Extract the (X, Y) coordinate from the center of the cell holding the provided text.  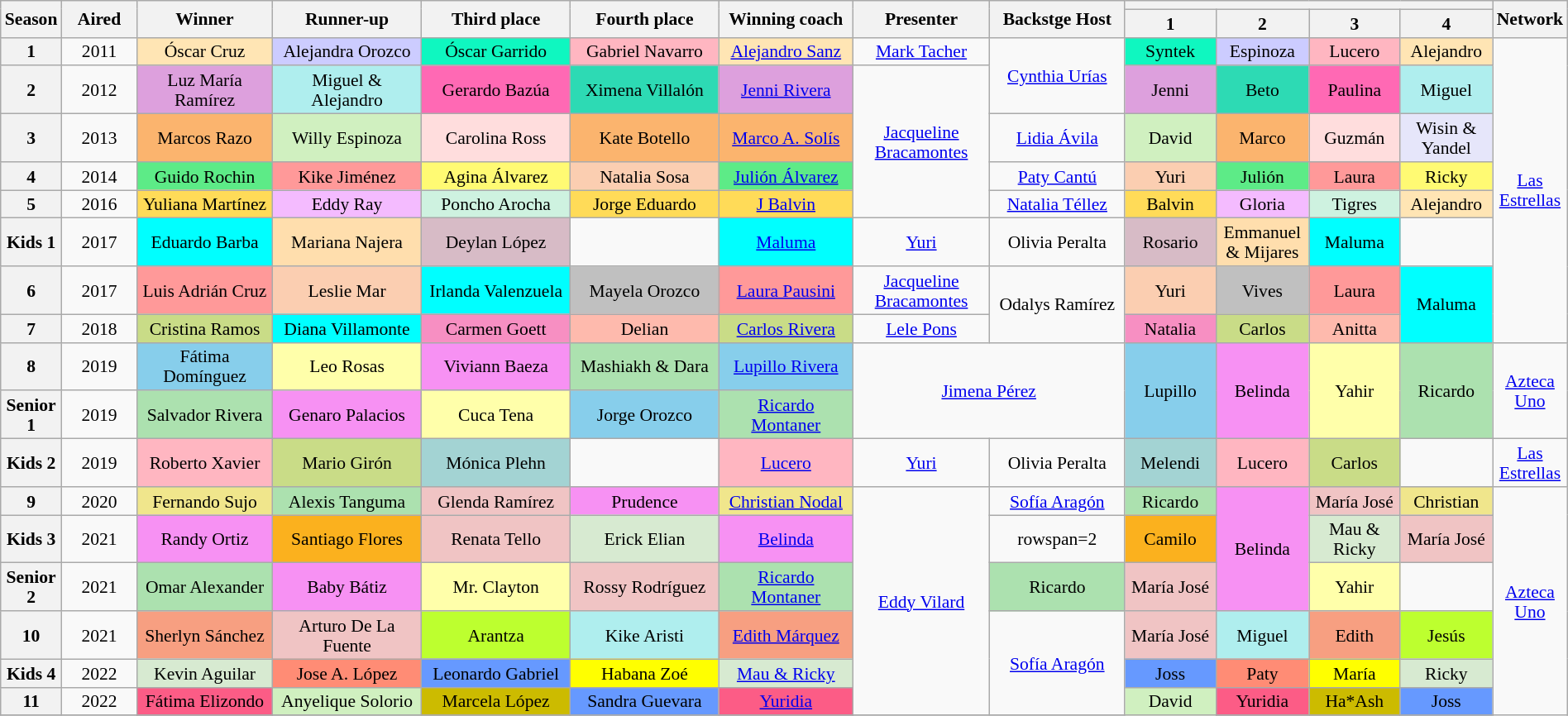
rowspan=2 (1057, 539)
Laura Pausini (786, 290)
Mario Girón (347, 463)
Mashiakh & Dara (645, 366)
Julión Álvarez (786, 176)
Irlanda Valenzuela (496, 290)
Jorge Orozco (645, 415)
Luz María Ramírez (205, 90)
Carlos Rivera (786, 328)
Leslie Mar (347, 290)
Kate Botello (645, 138)
Marcela López (496, 701)
Randy Ortiz (205, 539)
Guzmán (1355, 138)
Kike Jiménez (347, 176)
Edith Márquez (786, 635)
Arantza (496, 635)
Mr. Clayton (496, 587)
Third place (496, 19)
9 (31, 501)
Emmanuel & Mijares (1262, 242)
2011 (99, 51)
Mónica Plehn (496, 463)
11 (31, 701)
Óscar Cruz (205, 51)
Eddy Vilard (921, 602)
Gloria (1262, 204)
Natalia (1170, 328)
Fátima Elizondo (205, 701)
Mariana Najera (347, 242)
Cuca Tena (496, 415)
Óscar Garrido (496, 51)
Diana Villamonte (347, 328)
Presenter (921, 19)
Marcos Razo (205, 138)
Alejandra Orozco (347, 51)
Carmen Goett (496, 328)
Winner (205, 19)
Network (1530, 19)
Marco A. Solís (786, 138)
Leonardo Gabriel (496, 673)
2018 (99, 328)
Natalia Sosa (645, 176)
Gerardo Bazúa (496, 90)
Sherlyn Sánchez (205, 635)
Paty Cantú (1057, 176)
Senior 2 (31, 587)
Balvin (1170, 204)
Marco (1262, 138)
Ximena Villalón (645, 90)
2020 (99, 501)
Jenni (1170, 90)
Eduardo Barba (205, 242)
Habana Zoé (645, 673)
Season (31, 19)
Vives (1262, 290)
Jesús (1446, 635)
Fátima Domínguez (205, 366)
Tigres (1355, 204)
Jorge Eduardo (645, 204)
Paty (1262, 673)
Yuliana Martínez (205, 204)
Sandra Guevara (645, 701)
Ha*Ash (1355, 701)
J Balvin (786, 204)
Miguel & Alejandro (347, 90)
Arturo De La Fuente (347, 635)
Alejandro Sanz (786, 51)
10 (31, 635)
Lidia Ávila (1057, 138)
Glenda Ramírez (496, 501)
Viviann Baeza (496, 366)
Guido Rochin (205, 176)
Genaro Palacios (347, 415)
Renata Tello (496, 539)
Winning coach (786, 19)
5 (31, 204)
Lupillo (1170, 390)
2014 (99, 176)
María (1355, 673)
Edith (1355, 635)
Omar Alexander (205, 587)
Baby Bátiz (347, 587)
Deylan López (496, 242)
Lele Pons (921, 328)
6 (31, 290)
7 (31, 328)
Carolina Ross (496, 138)
Espinoza (1262, 51)
Senior 1 (31, 415)
Melendi (1170, 463)
Poncho Arocha (496, 204)
Agina Álvarez (496, 176)
Cristina Ramos (205, 328)
Natalia Téllez (1057, 204)
Paulina (1355, 90)
Gabriel Navarro (645, 51)
Lupillo Rivera (786, 366)
8 (31, 366)
Mayela Orozco (645, 290)
Beto (1262, 90)
Anitta (1355, 328)
Jenni Rivera (786, 90)
Erick Elian (645, 539)
Backstge Host (1057, 19)
Delian (645, 328)
Runner-up (347, 19)
Kids 3 (31, 539)
Christian (1446, 501)
2012 (99, 90)
Eddy Ray (347, 204)
Leo Rosas (347, 366)
2016 (99, 204)
Kike Aristi (645, 635)
Kevin Aguilar (205, 673)
Rossy Rodríguez (645, 587)
Jimena Pérez (989, 390)
Anyelique Solorio (347, 701)
Santiago Flores (347, 539)
Syntek (1170, 51)
Christian Nodal (786, 501)
Kids 2 (31, 463)
Alexis Tanguma (347, 501)
Kids 4 (31, 673)
Odalys Ramírez (1057, 304)
Fourth place (645, 19)
Jose A. López (347, 673)
Kids 1 (31, 242)
Prudence (645, 501)
Camilo (1170, 539)
Rosario (1170, 242)
Roberto Xavier (205, 463)
Fernando Sujo (205, 501)
Willy Espinoza (347, 138)
Mark Tacher (921, 51)
Julión (1262, 176)
2013 (99, 138)
Luis Adrián Cruz (205, 290)
Wisin & Yandel (1446, 138)
Aired (99, 19)
Salvador Rivera (205, 415)
Cynthia Urías (1057, 75)
